For the text-containing cell, return its midpoint in [X, Y] coordinate format. 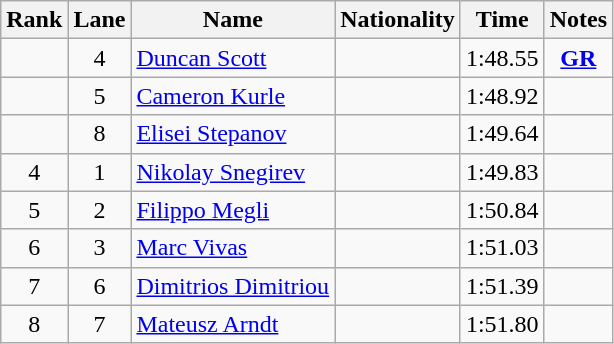
1 [100, 172]
Lane [100, 20]
Nationality [398, 20]
1:51.03 [502, 248]
3 [100, 248]
Duncan Scott [233, 58]
Name [233, 20]
Cameron Kurle [233, 96]
1:51.39 [502, 286]
1:49.64 [502, 134]
Filippo Megli [233, 210]
1:48.92 [502, 96]
Rank [34, 20]
1:49.83 [502, 172]
Mateusz Arndt [233, 324]
1:50.84 [502, 210]
Marc Vivas [233, 248]
Elisei Stepanov [233, 134]
Time [502, 20]
2 [100, 210]
Notes [578, 20]
1:48.55 [502, 58]
1:51.80 [502, 324]
Dimitrios Dimitriou [233, 286]
GR [578, 58]
Nikolay Snegirev [233, 172]
